Return the [X, Y] coordinate for the center point of the cell that contains the specified text.  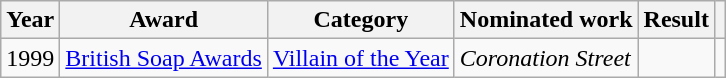
Award [164, 20]
Year [30, 20]
Coronation Street [546, 58]
Villain of the Year [360, 58]
British Soap Awards [164, 58]
Result [676, 20]
Category [360, 20]
Nominated work [546, 20]
1999 [30, 58]
